Scan for the cell matching the given text and deliver its [X, Y] coordinate at center. 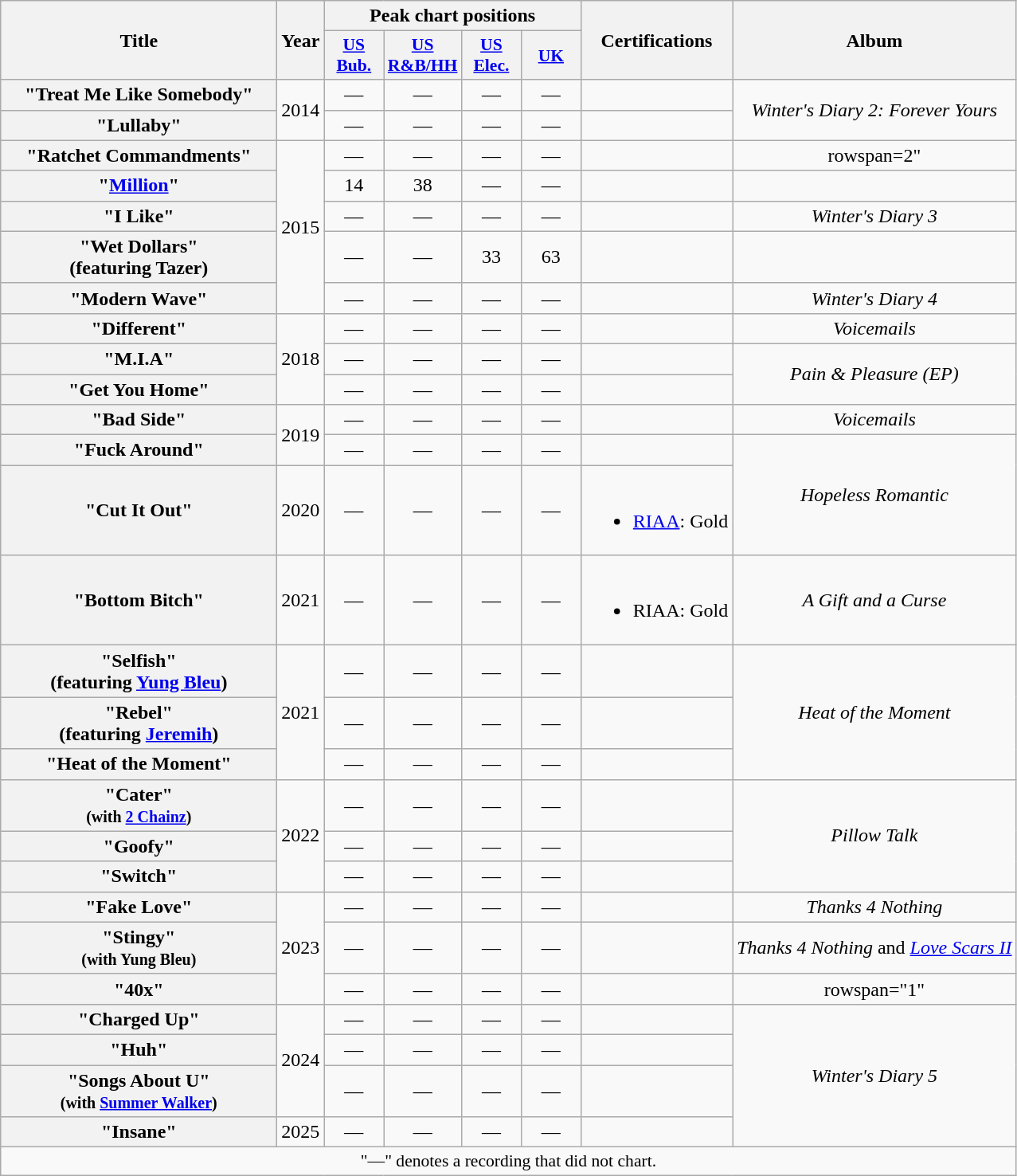
"Charged Up" [139, 1019]
2014 [301, 110]
"Modern Wave" [139, 298]
33 [491, 257]
"Million" [139, 186]
"Different" [139, 328]
2022 [301, 835]
"Cut It Out" [139, 510]
2024 [301, 1060]
"I Like" [139, 216]
USElec. [491, 56]
Pain & Pleasure (EP) [874, 374]
"40x" [139, 989]
Peak chart positions [452, 16]
"Selfish"(featuring Yung Bleu) [139, 671]
"Songs About U"(with Summer Walker) [139, 1090]
"Ratchet Commandments" [139, 155]
"Lullaby" [139, 125]
"Cater"(with 2 Chainz) [139, 805]
2023 [301, 948]
Pillow Talk [874, 835]
Thanks 4 Nothing and Love Scars II [874, 948]
2025 [301, 1132]
"—" denotes a recording that did not chart. [508, 1162]
"Stingy"(with Yung Bleu) [139, 948]
"Insane" [139, 1132]
Title [139, 40]
"Heat of the Moment" [139, 764]
"Get You Home" [139, 390]
A Gift and a Curse [874, 601]
"Treat Me Like Somebody" [139, 95]
"Fuck Around" [139, 450]
"Fake Love" [139, 907]
USBub. [354, 56]
Winter's Diary 4 [874, 298]
"Switch" [139, 876]
Winter's Diary 2: Forever Yours [874, 110]
USR&B/HH [423, 56]
2015 [301, 226]
Album [874, 40]
Hopeless Romantic [874, 496]
2020 [301, 510]
rowspan=2" [874, 155]
Winter's Diary 3 [874, 216]
Winter's Diary 5 [874, 1076]
14 [354, 186]
Thanks 4 Nothing [874, 907]
"Huh" [139, 1049]
Year [301, 40]
2018 [301, 359]
"Bottom Bitch" [139, 601]
rowspan="1" [874, 989]
Heat of the Moment [874, 712]
38 [423, 186]
"Rebel"(featuring Jeremih) [139, 723]
"Wet Dollars" (featuring Tazer) [139, 257]
2019 [301, 435]
63 [551, 257]
UK [551, 56]
Certifications [656, 40]
"Goofy" [139, 846]
"Bad Side" [139, 420]
"M.I.A" [139, 359]
